Detect which cell encompasses the target text, then output its [X, Y] center coordinate. 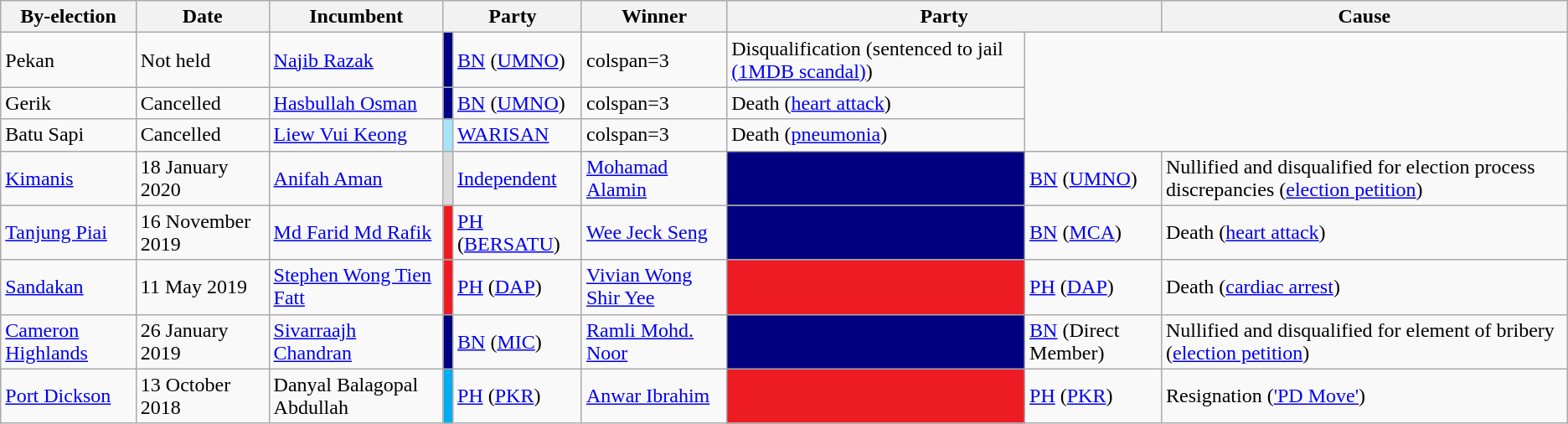
Batu Sapi [69, 135]
Incumbent [356, 17]
BN (Direct Member) [1094, 342]
Pekan [69, 60]
Sandakan [69, 287]
BN (MCA) [1094, 233]
Wee Jeck Seng [653, 233]
Mohamad Alamin [653, 178]
Independent [518, 178]
16 November 2019 [203, 233]
Resignation ('PD Move') [1364, 396]
Nullified and disqualified for election process discrepancies (election petition) [1364, 178]
PH (BERSATU) [518, 233]
Md Farid Md Rafik [356, 233]
11 May 2019 [203, 287]
Disqualification (sentenced to jail (1MDB scandal)) [876, 60]
18 January 2020 [203, 178]
Not held [203, 60]
Sivarraajh Chandran [356, 342]
Winner [653, 17]
By-election [69, 17]
WARISAN [518, 135]
Anwar Ibrahim [653, 396]
Anifah Aman [356, 178]
Cameron Highlands [69, 342]
Danyal Balagopal Abdullah [356, 396]
Najib Razak [356, 60]
Gerik [69, 103]
26 January 2019 [203, 342]
BN (MIC) [518, 342]
Death (cardiac arrest) [1364, 287]
Hasbullah Osman [356, 103]
Port Dickson [69, 396]
Tanjung Piai [69, 233]
Kimanis [69, 178]
Date [203, 17]
Nullified and disqualified for element of bribery (election petition) [1364, 342]
Cause [1364, 17]
13 October 2018 [203, 396]
Ramli Mohd. Noor [653, 342]
Liew Vui Keong [356, 135]
Stephen Wong Tien Fatt [356, 287]
Vivian Wong Shir Yee [653, 287]
Death (pneumonia) [876, 135]
